Scan for the cell matching the given text and deliver its [x, y] coordinate at center. 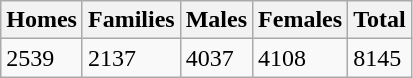
Males [216, 20]
Total [380, 20]
2137 [131, 58]
Families [131, 20]
Females [300, 20]
Homes [42, 20]
4037 [216, 58]
4108 [300, 58]
2539 [42, 58]
8145 [380, 58]
